Extract the [X, Y] coordinate from the center of the cell holding the provided text.  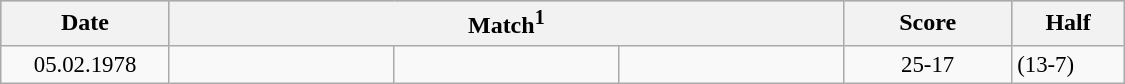
05.02.1978 [86, 64]
(13-7) [1068, 64]
Match1 [506, 24]
25-17 [928, 64]
Half [1068, 24]
Score [928, 24]
Date [86, 24]
